Detect which cell encompasses the target text, then output its (X, Y) center coordinate. 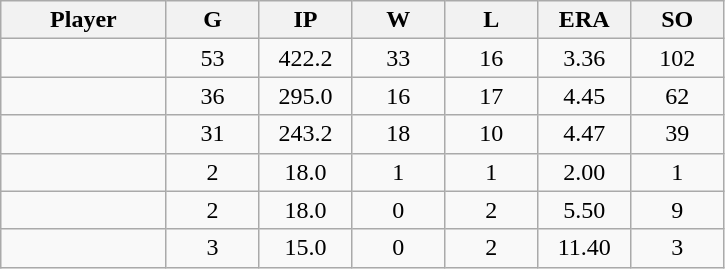
ERA (584, 20)
5.50 (584, 210)
L (492, 20)
IP (306, 20)
102 (678, 58)
53 (212, 58)
3.36 (584, 58)
4.47 (584, 134)
18 (398, 134)
2.00 (584, 172)
Player (84, 20)
31 (212, 134)
39 (678, 134)
62 (678, 96)
G (212, 20)
243.2 (306, 134)
422.2 (306, 58)
10 (492, 134)
9 (678, 210)
17 (492, 96)
295.0 (306, 96)
SO (678, 20)
W (398, 20)
36 (212, 96)
33 (398, 58)
15.0 (306, 248)
11.40 (584, 248)
4.45 (584, 96)
